Determine the [X, Y] coordinate at the center of the cell enclosing the given text.  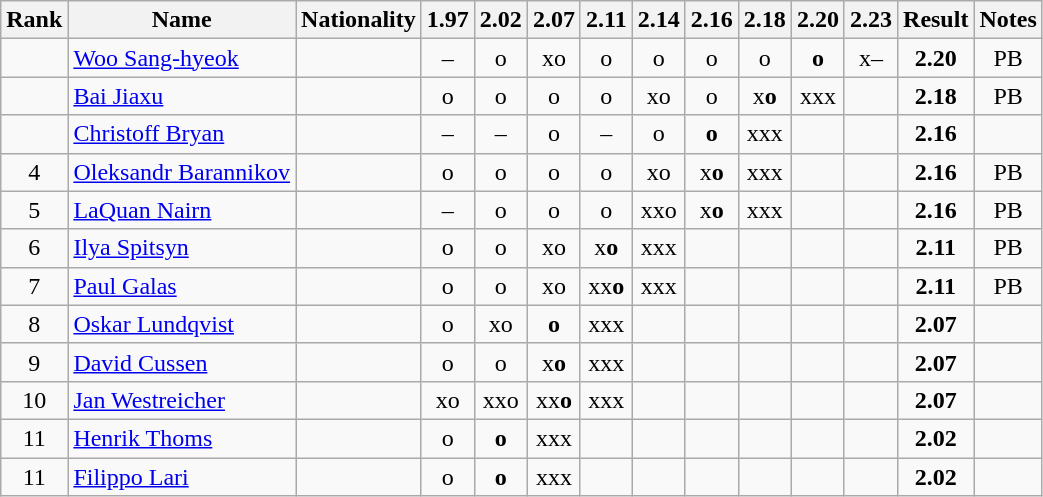
Nationality [359, 20]
Christoff Bryan [182, 134]
Filippo Lari [182, 477]
Result [936, 20]
Oleksandr Barannikov [182, 172]
1.97 [448, 20]
4 [34, 172]
x– [870, 58]
Woo Sang-hyeok [182, 58]
Bai Jiaxu [182, 96]
2.14 [658, 20]
Jan Westreicher [182, 400]
2.23 [870, 20]
LaQuan Nairn [182, 210]
Ilya Spitsyn [182, 248]
7 [34, 286]
Oskar Lundqvist [182, 324]
Name [182, 20]
David Cussen [182, 362]
10 [34, 400]
Paul Galas [182, 286]
5 [34, 210]
Henrik Thoms [182, 438]
6 [34, 248]
Rank [34, 20]
9 [34, 362]
Notes [1008, 20]
8 [34, 324]
